Output the [x, y] coordinate of the center of the cell containing the given text.  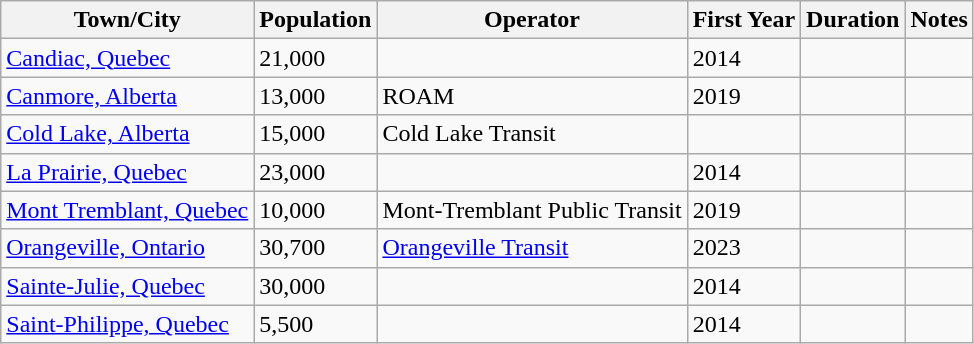
10,000 [316, 210]
30,000 [316, 286]
Operator [532, 20]
Mont-Tremblant Public Transit [532, 210]
First Year [744, 20]
Orangeville Transit [532, 248]
15,000 [316, 134]
Sainte-Julie, Quebec [128, 286]
21,000 [316, 58]
Saint-Philippe, Quebec [128, 324]
23,000 [316, 172]
5,500 [316, 324]
Cold Lake, Alberta [128, 134]
Candiac, Quebec [128, 58]
Cold Lake Transit [532, 134]
Notes [939, 20]
Town/City [128, 20]
La Prairie, Quebec [128, 172]
Mont Tremblant, Quebec [128, 210]
Population [316, 20]
Canmore, Alberta [128, 96]
Orangeville, Ontario [128, 248]
30,700 [316, 248]
ROAM [532, 96]
13,000 [316, 96]
2023 [744, 248]
Duration [853, 20]
